Return the [x, y] coordinate for the center point of the cell that contains the specified text.  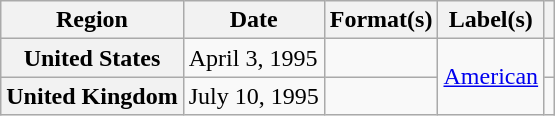
United Kingdom [92, 96]
United States [92, 58]
Format(s) [381, 20]
American [491, 77]
July 10, 1995 [254, 96]
Date [254, 20]
Label(s) [491, 20]
April 3, 1995 [254, 58]
Region [92, 20]
